Return the (x, y) coordinate for the center point of the cell that contains the specified text.  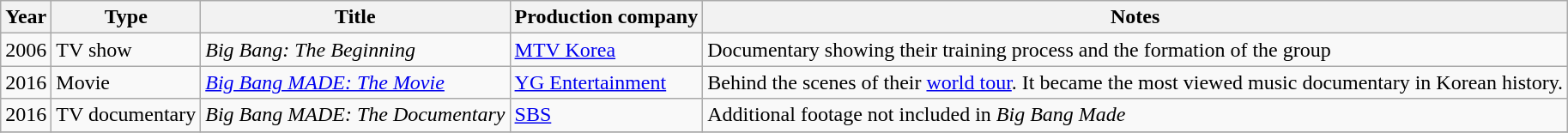
Big Bang MADE: The Documentary (355, 115)
Production company (606, 17)
Big Bang: The Beginning (355, 50)
Additional footage not included in Big Bang Made (1135, 115)
TV documentary (126, 115)
2006 (26, 50)
Type (126, 17)
Title (355, 17)
Big Bang MADE: The Movie (355, 82)
Notes (1135, 17)
SBS (606, 115)
Documentary showing their training process and the formation of the group (1135, 50)
YG Entertainment (606, 82)
Behind the scenes of their world tour. It became the most viewed music documentary in Korean history. (1135, 82)
MTV Korea (606, 50)
TV show (126, 50)
Movie (126, 82)
Year (26, 17)
